Extract the [x, y] coordinate from the center of the cell holding the provided text.  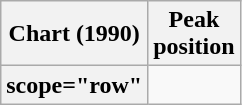
Peakposition [194, 34]
scope="row" [74, 85]
Chart (1990) [74, 34]
